Return the [X, Y] coordinate for the center point of the cell that contains the specified text.  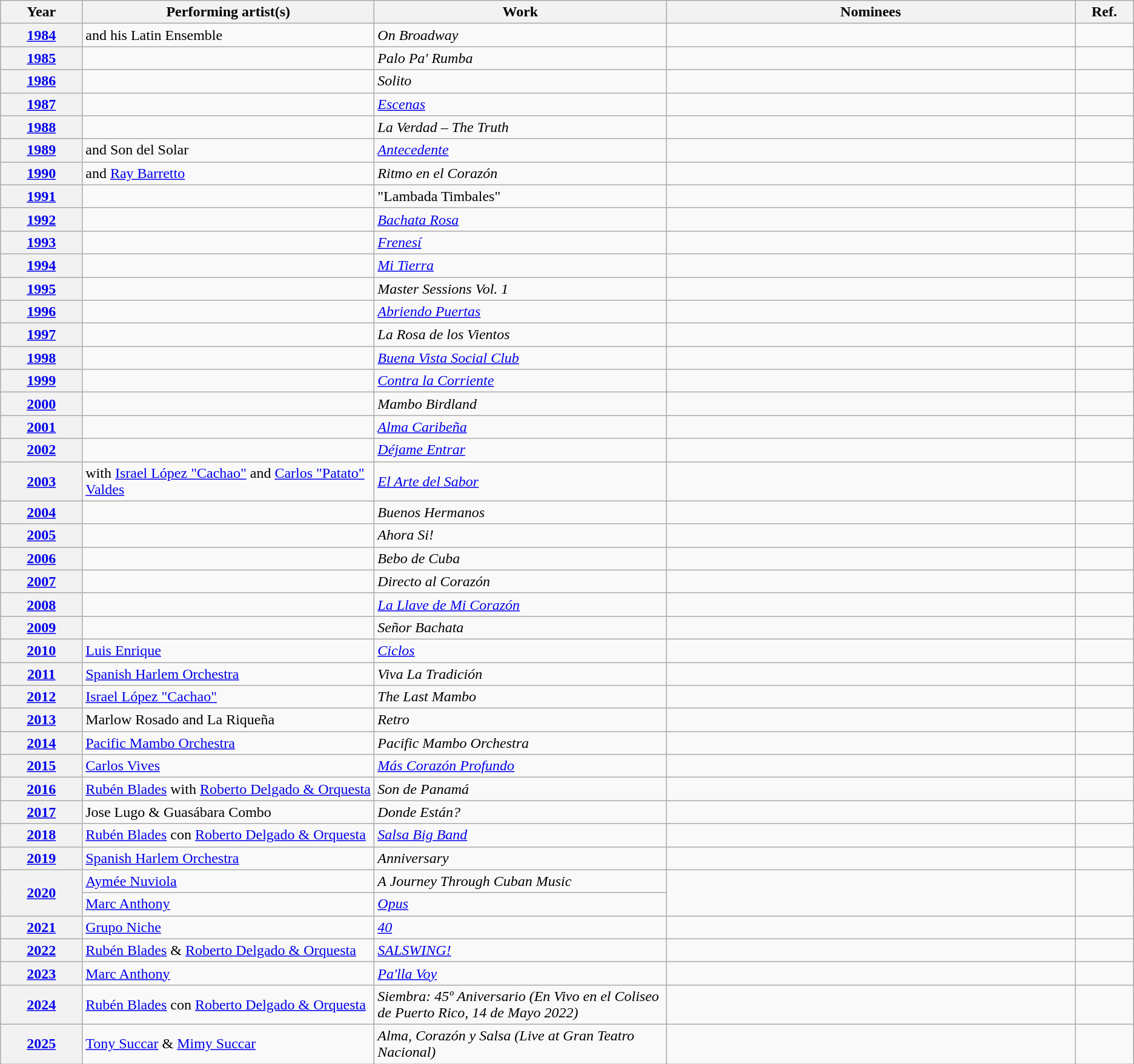
2010 [41, 650]
Mambo Birdland [520, 404]
2025 [41, 1044]
SALSWING! [520, 950]
1986 [41, 81]
Directo al Corazón [520, 581]
2002 [41, 450]
Señor Bachata [520, 627]
La Verdad – The Truth [520, 127]
Rubén Blades & Roberto Delgado & Orquesta [228, 950]
1993 [41, 242]
with Israel López "Cachao" and Carlos "Patato" Valdes [228, 481]
Grupo Niche [228, 927]
2000 [41, 404]
2005 [41, 535]
2018 [41, 835]
1995 [41, 289]
Retro [520, 720]
1992 [41, 219]
Viva La Tradición [520, 674]
La Llave de Mi Corazón [520, 604]
La Rosa de los Vientos [520, 335]
2004 [41, 512]
Ahora Si! [520, 535]
Antecedente [520, 150]
"Lambada Timbales" [520, 196]
2003 [41, 481]
1994 [41, 265]
Frenesí [520, 242]
and his Latin Ensemble [228, 35]
Alma, Corazón y Salsa (Live at Gran Teatro Nacional) [520, 1044]
and Ray Barretto [228, 173]
1991 [41, 196]
Year [41, 12]
Palo Pa' Rumba [520, 58]
A Journey Through Cuban Music [520, 881]
1996 [41, 312]
Siembra: 45º Aniversario (En Vivo en el Coliseo de Puerto Rico, 14 de Mayo 2022) [520, 1004]
1999 [41, 381]
Marlow Rosado and La Riqueña [228, 720]
Luis Enrique [228, 650]
Pa'lla Voy [520, 973]
1985 [41, 58]
1987 [41, 104]
Aymée Nuviola [228, 881]
Ritmo en el Corazón [520, 173]
1989 [41, 150]
2024 [41, 1004]
Mi Tierra [520, 265]
1998 [41, 358]
2015 [41, 766]
2006 [41, 558]
2014 [41, 743]
Alma Caribeña [520, 427]
2013 [41, 720]
2009 [41, 627]
Son de Panamá [520, 789]
The Last Mambo [520, 697]
Solito [520, 81]
Anniversary [520, 858]
Bebo de Cuba [520, 558]
2022 [41, 950]
Más Corazón Profundo [520, 766]
Donde Están? [520, 812]
1997 [41, 335]
2021 [41, 927]
Buena Vista Social Club [520, 358]
1984 [41, 35]
El Arte del Sabor [520, 481]
2019 [41, 858]
Buenos Hermanos [520, 512]
Jose Lugo & Guasábara Combo [228, 812]
Master Sessions Vol. 1 [520, 289]
Rubén Blades with Roberto Delgado & Orquesta [228, 789]
Opus [520, 904]
Performing artist(s) [228, 12]
Ciclos [520, 650]
and Son del Solar [228, 150]
1988 [41, 127]
Abriendo Puertas [520, 312]
2007 [41, 581]
Carlos Vives [228, 766]
Israel López "Cachao" [228, 697]
2008 [41, 604]
Bachata Rosa [520, 219]
Ref. [1104, 12]
Salsa Big Band [520, 835]
1990 [41, 173]
2012 [41, 697]
On Broadway [520, 35]
2016 [41, 789]
Work [520, 12]
2011 [41, 674]
2020 [41, 893]
Contra la Corriente [520, 381]
Nominees [871, 12]
2023 [41, 973]
Tony Succar & Mimy Succar [228, 1044]
2017 [41, 812]
Escenas [520, 104]
40 [520, 927]
Déjame Entrar [520, 450]
2001 [41, 427]
